Return (X, Y) of the center of cell containing provided text 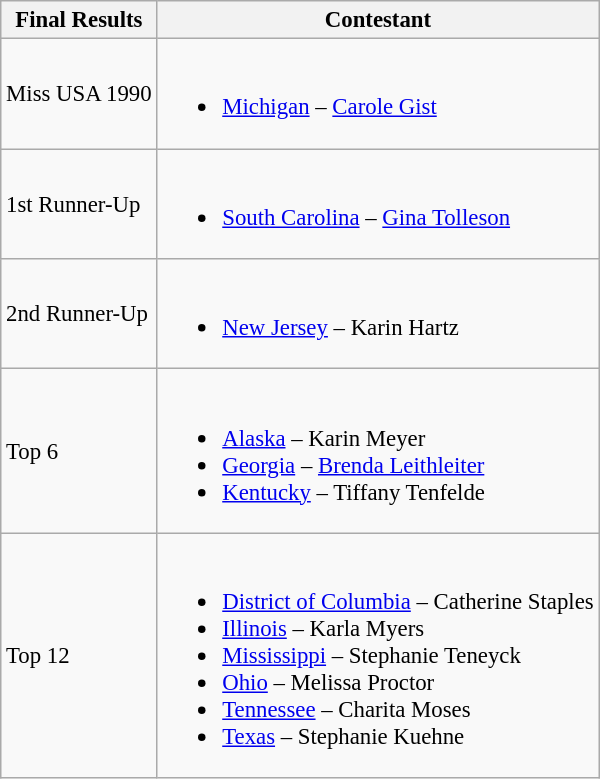
Final Results (79, 20)
Top 12 (79, 656)
Michigan – Carole Gist (378, 94)
1st Runner-Up (79, 204)
2nd Runner-Up (79, 314)
Miss USA 1990 (79, 94)
New Jersey – Karin Hartz (378, 314)
South Carolina – Gina Tolleson (378, 204)
Alaska – Karin MeyerGeorgia – Brenda LeithleiterKentucky – Tiffany Tenfelde (378, 451)
Contestant (378, 20)
Top 6 (79, 451)
